Output the (X, Y) coordinate of the center of the cell containing the given text.  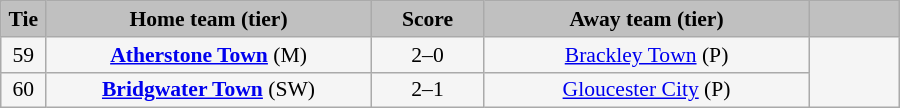
Away team (tier) (647, 19)
Score (427, 19)
Brackley Town (P) (647, 55)
2–0 (427, 55)
Home team (tier) (209, 19)
59 (24, 55)
Gloucester City (P) (647, 90)
Atherstone Town (M) (209, 55)
2–1 (427, 90)
Bridgwater Town (SW) (209, 90)
60 (24, 90)
Tie (24, 19)
